Search for the cell housing the specified text and yield its (x, y) center coordinate. 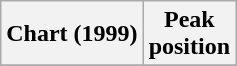
Peakposition (189, 34)
Chart (1999) (72, 34)
